Extract the [X, Y] coordinate from the center of the cell holding the provided text.  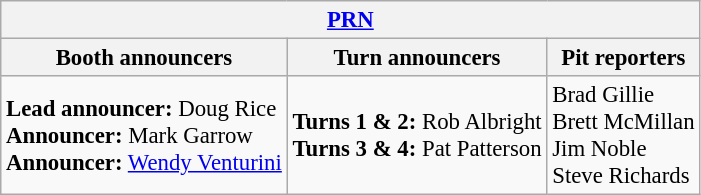
Turn announcers [417, 58]
PRN [350, 20]
Booth announcers [144, 58]
Turns 1 & 2: Rob AlbrightTurns 3 & 4: Pat Patterson [417, 136]
Lead announcer: Doug RiceAnnouncer: Mark GarrowAnnouncer: Wendy Venturini [144, 136]
Brad GillieBrett McMillanJim NobleSteve Richards [624, 136]
Pit reporters [624, 58]
